Return (x, y) of the center of cell containing provided text 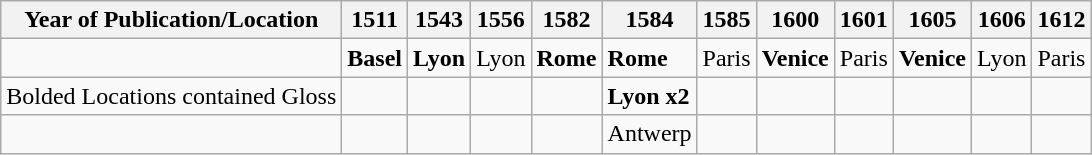
Year of Publication/Location (172, 20)
1556 (501, 20)
1600 (795, 20)
Lyon x2 (650, 96)
1584 (650, 20)
1582 (566, 20)
Basel (375, 58)
Antwerp (650, 134)
1511 (375, 20)
1585 (726, 20)
1601 (864, 20)
1606 (1002, 20)
1605 (932, 20)
Bolded Locations contained Gloss (172, 96)
1543 (440, 20)
1612 (1062, 20)
